Search for the cell housing the specified text and yield its [X, Y] center coordinate. 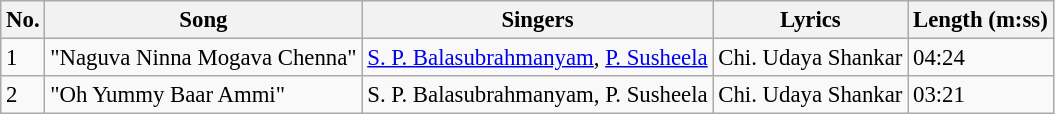
"Oh Yummy Baar Ammi" [204, 95]
04:24 [980, 58]
Length (m:ss) [980, 20]
No. [23, 20]
"Naguva Ninna Mogava Chenna" [204, 58]
2 [23, 95]
03:21 [980, 95]
Lyrics [810, 20]
1 [23, 58]
Singers [538, 20]
Song [204, 20]
